Pinpoint the cell where the given text exists, returning its [x, y] midpoint coordinate. 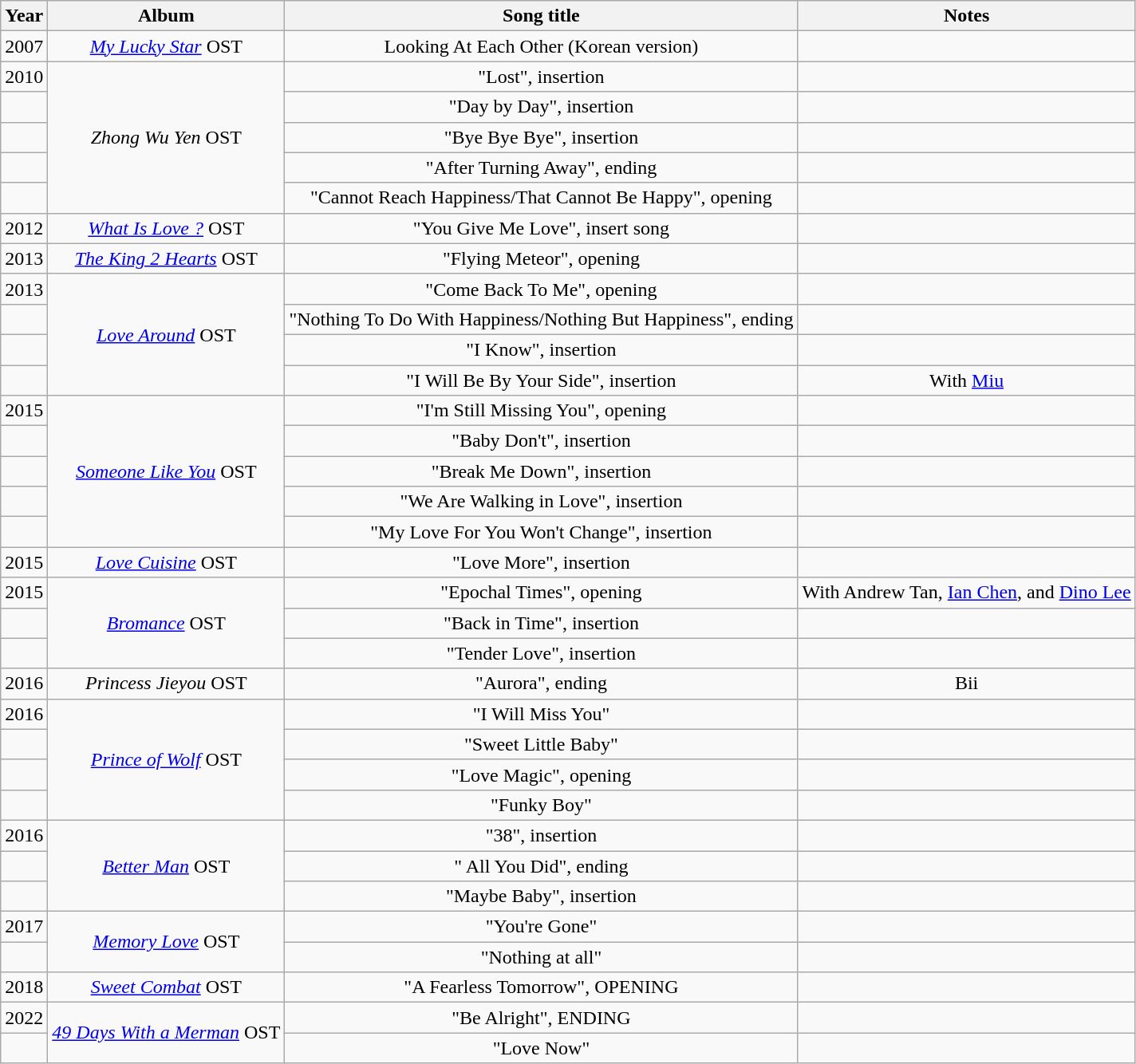
Love Around OST [166, 334]
2018 [24, 987]
"You're Gone" [541, 927]
49 Days With a Merman OST [166, 1033]
Memory Love OST [166, 942]
"Break Me Down", insertion [541, 471]
"Love Magic", opening [541, 774]
"Come Back To Me", opening [541, 289]
"My Love For You Won't Change", insertion [541, 532]
2017 [24, 927]
Someone Like You OST [166, 471]
"Bye Bye Bye", insertion [541, 137]
"Nothing To Do With Happiness/Nothing But Happiness", ending [541, 319]
"A Fearless Tomorrow", OPENING [541, 987]
"Lost", insertion [541, 77]
2012 [24, 228]
With Andrew Tan, Ian Chen, and Dino Lee [967, 593]
Year [24, 16]
What Is Love ? OST [166, 228]
Notes [967, 16]
Album [166, 16]
"Love Now" [541, 1048]
"I Will Miss You" [541, 714]
Prince of Wolf OST [166, 759]
"Maybe Baby", insertion [541, 897]
"Epochal Times", opening [541, 593]
Love Cuisine OST [166, 562]
The King 2 Hearts OST [166, 258]
"Cannot Reach Happiness/That Cannot Be Happy", opening [541, 198]
"Sweet Little Baby" [541, 744]
My Lucky Star OST [166, 46]
"Be Alright", ENDING [541, 1018]
Song title [541, 16]
2007 [24, 46]
"Day by Day", insertion [541, 107]
"Flying Meteor", opening [541, 258]
Zhong Wu Yen OST [166, 137]
" All You Did", ending [541, 865]
"Back in Time", insertion [541, 623]
"Aurora", ending [541, 684]
With Miu [967, 380]
Better Man OST [166, 865]
"Tender Love", insertion [541, 653]
"I'm Still Missing You", opening [541, 411]
"Funky Boy" [541, 805]
2022 [24, 1018]
Bii [967, 684]
"You Give Me Love", insert song [541, 228]
"Baby Don't", insertion [541, 441]
"Nothing at all" [541, 957]
"Love More", insertion [541, 562]
"We Are Walking in Love", insertion [541, 502]
"I Will Be By Your Side", insertion [541, 380]
2010 [24, 77]
"After Turning Away", ending [541, 167]
Bromance OST [166, 623]
"38", insertion [541, 835]
"I Know", insertion [541, 349]
Sweet Combat OST [166, 987]
Princess Jieyou OST [166, 684]
Looking At Each Other (Korean version) [541, 46]
